Output the (x, y) coordinate of the center of the cell containing the given text.  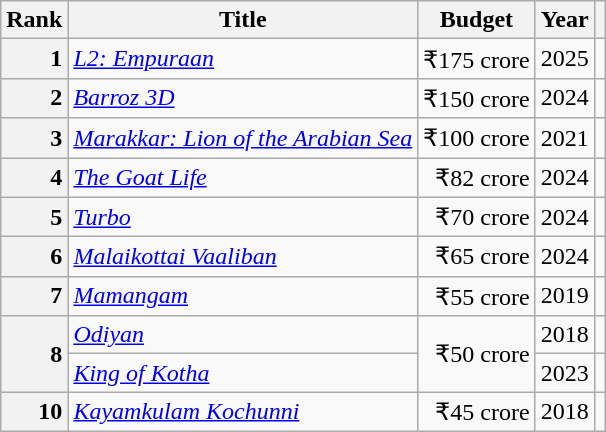
5 (34, 217)
King of Kotha (243, 373)
L2: Empuraan (243, 59)
1 (34, 59)
10 (34, 412)
₹100 crore (476, 138)
₹82 crore (476, 178)
Turbo (243, 217)
Rank (34, 20)
2019 (564, 296)
2021 (564, 138)
₹175 crore (476, 59)
Title (243, 20)
6 (34, 257)
₹55 crore (476, 296)
Budget (476, 20)
The Goat Life (243, 178)
7 (34, 296)
Marakkar: Lion of the Arabian Sea (243, 138)
8 (34, 354)
3 (34, 138)
₹70 crore (476, 217)
Kayamkulam Kochunni (243, 412)
Mamangam (243, 296)
Odiyan (243, 335)
2 (34, 98)
₹50 crore (476, 354)
Year (564, 20)
2023 (564, 373)
Malaikottai Vaaliban (243, 257)
₹45 crore (476, 412)
2025 (564, 59)
Barroz 3D (243, 98)
₹150 crore (476, 98)
4 (34, 178)
₹65 crore (476, 257)
